Identify which cell holds the provided text, then report its (X, Y) central coordinate. 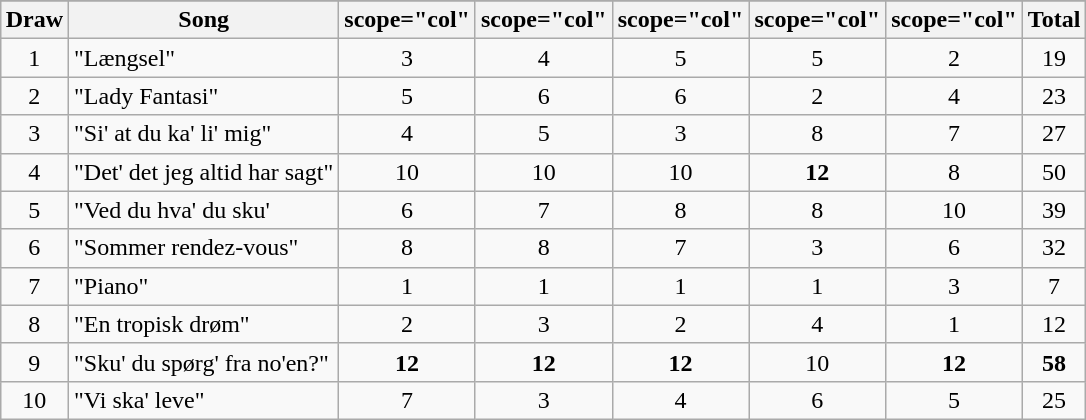
39 (1054, 210)
"En tropisk drøm" (204, 324)
58 (1054, 362)
32 (1054, 248)
"Lady Fantasi" (204, 96)
25 (1054, 400)
19 (1054, 58)
50 (1054, 172)
Draw (34, 20)
23 (1054, 96)
"Si' at du ka' li' mig" (204, 134)
9 (34, 362)
"Længsel" (204, 58)
27 (1054, 134)
"Det' det jeg altid har sagt" (204, 172)
"Ved du hva' du sku' (204, 210)
Song (204, 20)
"Sku' du spørg' fra no'en?" (204, 362)
"Sommer rendez-vous" (204, 248)
"Piano" (204, 286)
"Vi ska' leve" (204, 400)
Total (1054, 20)
